Locate the cell with the specified text and output its [X, Y] center coordinate. 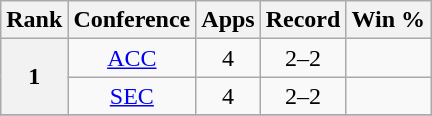
Win % [388, 20]
SEC [132, 96]
Record [303, 20]
ACC [132, 58]
Rank [34, 20]
Apps [228, 20]
1 [34, 77]
Conference [132, 20]
